Find where the given text appears and provide that cell's center as [x, y] coordinate. 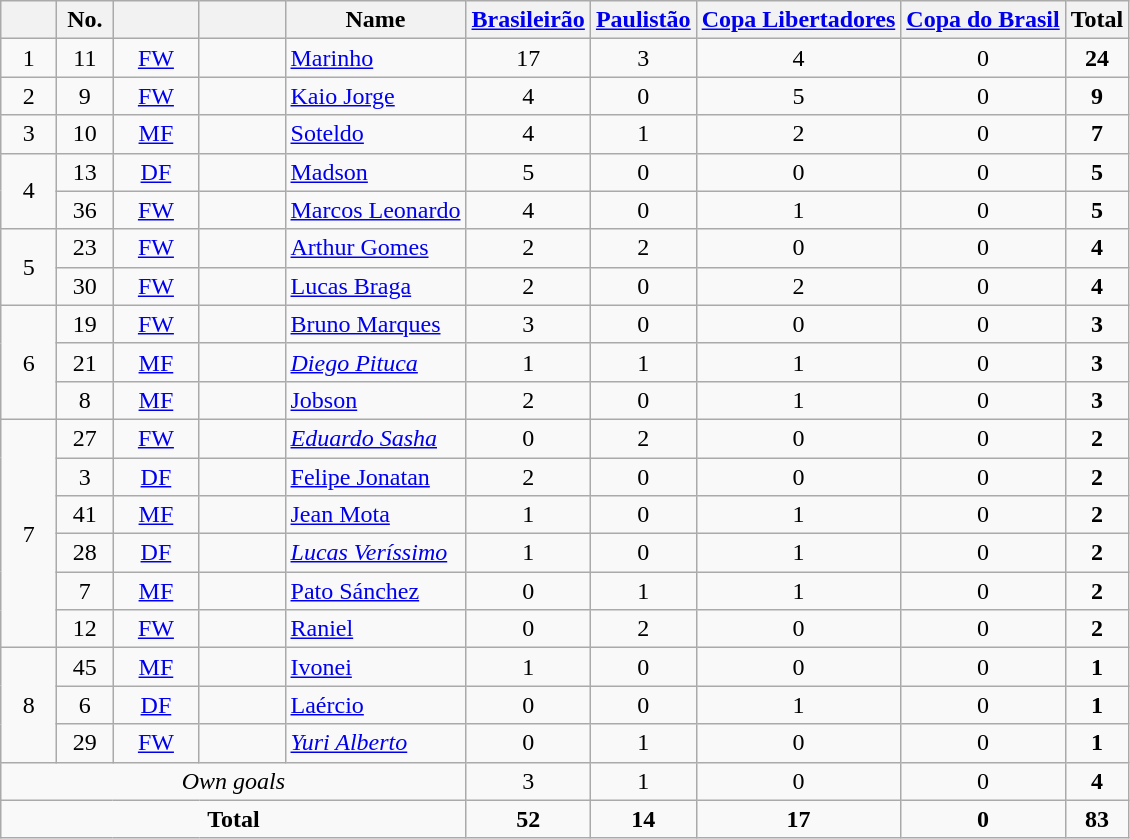
24 [1097, 58]
45 [85, 667]
Pato Sánchez [376, 591]
Own goals [234, 781]
Arthur Gomes [376, 248]
23 [85, 248]
12 [85, 629]
83 [1097, 819]
Ivonei [376, 667]
28 [85, 553]
36 [85, 210]
Marcos Leonardo [376, 210]
Kaio Jorge [376, 96]
11 [85, 58]
29 [85, 743]
Copa do Brasil [983, 20]
21 [85, 362]
Diego Pituca [376, 362]
Lucas Veríssimo [376, 553]
Laércio [376, 705]
Eduardo Sasha [376, 438]
Jean Mota [376, 515]
41 [85, 515]
19 [85, 324]
Raniel [376, 629]
Yuri Alberto [376, 743]
Madson [376, 172]
Paulistão [643, 20]
Brasileirão [528, 20]
27 [85, 438]
52 [528, 819]
Jobson [376, 400]
13 [85, 172]
Bruno Marques [376, 324]
Felipe Jonatan [376, 477]
Lucas Braga [376, 286]
Copa Libertadores [798, 20]
Marinho [376, 58]
14 [643, 819]
Soteldo [376, 134]
30 [85, 286]
No. [85, 20]
Name [376, 20]
10 [85, 134]
